Extract the [X, Y] coordinate from the center of the cell holding the provided text.  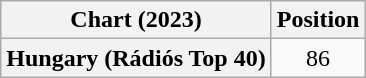
Position [318, 20]
86 [318, 58]
Hungary (Rádiós Top 40) [136, 58]
Chart (2023) [136, 20]
